Locate the cell with the specified text and output its (X, Y) center coordinate. 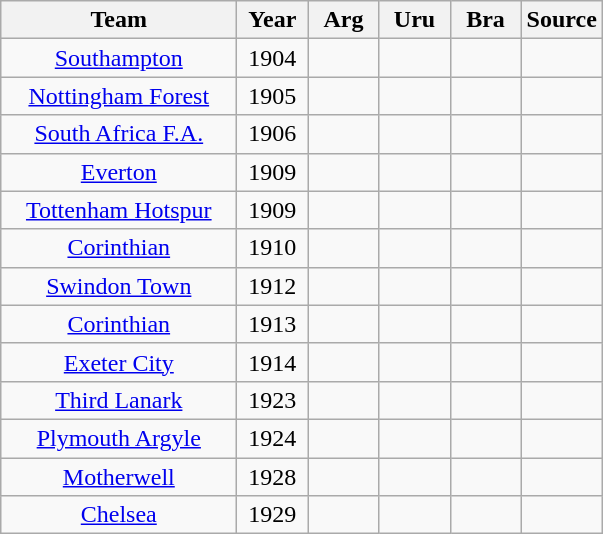
Motherwell (119, 477)
Swindon Town (119, 286)
Third Lanark (119, 400)
Nottingham Forest (119, 96)
Year (272, 20)
1923 (272, 400)
Exeter City (119, 362)
Tottenham Hotspur (119, 210)
Southampton (119, 58)
1913 (272, 324)
1929 (272, 515)
1912 (272, 286)
1904 (272, 58)
Chelsea (119, 515)
1914 (272, 362)
Team (119, 20)
Uru (414, 20)
1924 (272, 438)
Source (562, 20)
Arg (344, 20)
Everton (119, 172)
1905 (272, 96)
Plymouth Argyle (119, 438)
1906 (272, 134)
1910 (272, 248)
1928 (272, 477)
South Africa F.A. (119, 134)
Bra (486, 20)
